Determine the [X, Y] coordinate at the center of the cell enclosing the given text.  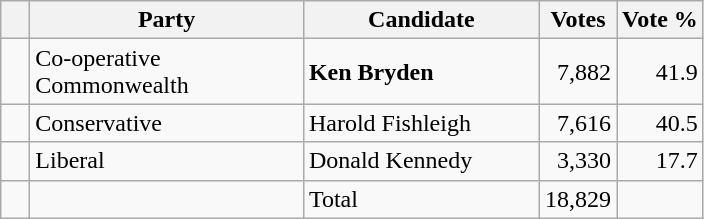
Co-operative Commonwealth [167, 72]
Votes [578, 20]
3,330 [578, 161]
7,882 [578, 72]
17.7 [660, 161]
Liberal [167, 161]
18,829 [578, 199]
40.5 [660, 123]
Party [167, 20]
7,616 [578, 123]
41.9 [660, 72]
Donald Kennedy [421, 161]
Vote % [660, 20]
Ken Bryden [421, 72]
Harold Fishleigh [421, 123]
Total [421, 199]
Conservative [167, 123]
Candidate [421, 20]
